Locate the cell with the specified text and output its [x, y] center coordinate. 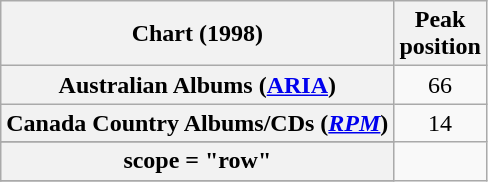
14 [440, 123]
66 [440, 85]
Australian Albums (ARIA) [198, 85]
Canada Country Albums/CDs (RPM) [198, 123]
Chart (1998) [198, 34]
scope = "row" [198, 161]
Peakposition [440, 34]
